Extract the [x, y] coordinate from the center of the cell holding the provided text.  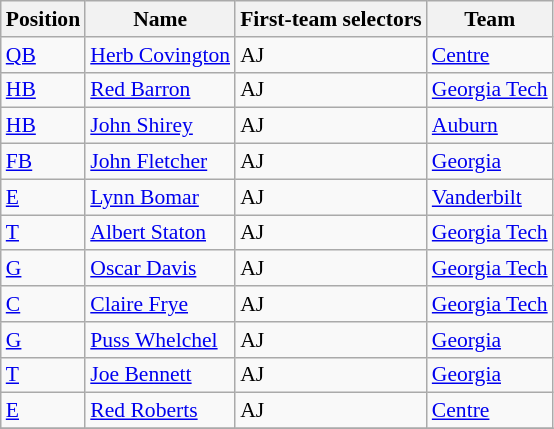
Claire Frye [160, 304]
Red Barron [160, 90]
Vanderbilt [490, 197]
Albert Staton [160, 233]
Puss Whelchel [160, 340]
C [43, 304]
Name [160, 19]
Oscar Davis [160, 269]
FB [43, 162]
Joe Bennett [160, 375]
Red Roberts [160, 411]
First-team selectors [331, 19]
Herb Covington [160, 55]
QB [43, 55]
John Shirey [160, 126]
Lynn Bomar [160, 197]
Auburn [490, 126]
Team [490, 19]
John Fletcher [160, 162]
Position [43, 19]
